Detect which cell encompasses the target text, then output its [X, Y] center coordinate. 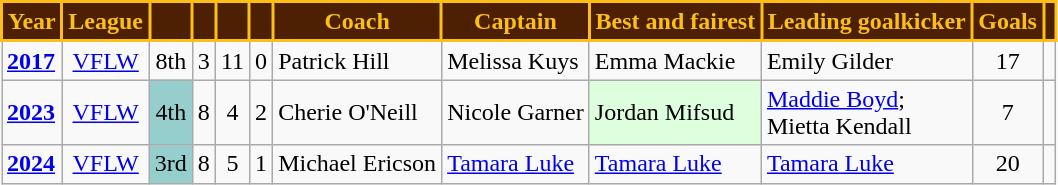
Michael Ericson [358, 164]
Coach [358, 22]
2024 [32, 164]
17 [1008, 60]
Cherie O'Neill [358, 112]
3rd [170, 164]
8th [170, 60]
0 [262, 60]
Goals [1008, 22]
Emily Gilder [866, 60]
3 [204, 60]
Nicole Garner [516, 112]
7 [1008, 112]
4 [232, 112]
11 [232, 60]
Best and fairest [675, 22]
League [106, 22]
Leading goalkicker [866, 22]
2017 [32, 60]
2 [262, 112]
Patrick Hill [358, 60]
Maddie Boyd; Mietta Kendall [866, 112]
20 [1008, 164]
2023 [32, 112]
Year [32, 22]
Captain [516, 22]
Emma Mackie [675, 60]
Melissa Kuys [516, 60]
Jordan Mifsud [675, 112]
4th [170, 112]
5 [232, 164]
1 [262, 164]
